From the cell containing the given text, extract its center point as [X, Y] coordinate. 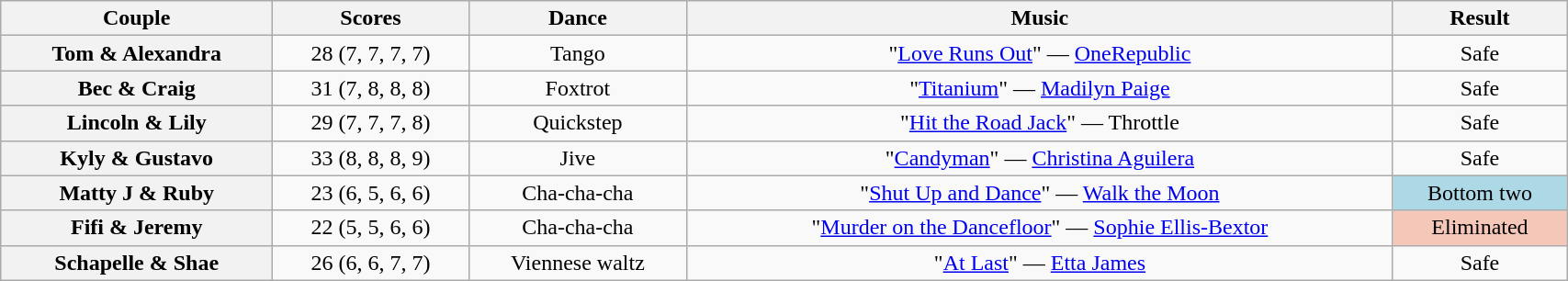
22 (5, 5, 6, 6) [371, 228]
"Murder on the Dancefloor" — Sophie Ellis-Bextor [1040, 228]
Quickstep [577, 123]
Music [1040, 18]
Foxtrot [577, 88]
Schapelle & Shae [137, 263]
"Love Runs Out" — OneRepublic [1040, 53]
Bottom two [1479, 193]
Tom & Alexandra [137, 53]
31 (7, 8, 8, 8) [371, 88]
Couple [137, 18]
Viennese waltz [577, 263]
28 (7, 7, 7, 7) [371, 53]
Matty J & Ruby [137, 193]
23 (6, 5, 6, 6) [371, 193]
"At Last" — Etta James [1040, 263]
Tango [577, 53]
"Candyman" — Christina Aguilera [1040, 158]
29 (7, 7, 7, 8) [371, 123]
Scores [371, 18]
Fifi & Jeremy [137, 228]
"Titanium" — Madilyn Paige [1040, 88]
Jive [577, 158]
26 (6, 6, 7, 7) [371, 263]
Bec & Craig [137, 88]
Eliminated [1479, 228]
Result [1479, 18]
"Shut Up and Dance" — Walk the Moon [1040, 193]
"Hit the Road Jack" — Throttle [1040, 123]
Kyly & Gustavo [137, 158]
33 (8, 8, 8, 9) [371, 158]
Dance [577, 18]
Lincoln & Lily [137, 123]
